From the cell containing the given text, extract its center point as [X, Y] coordinate. 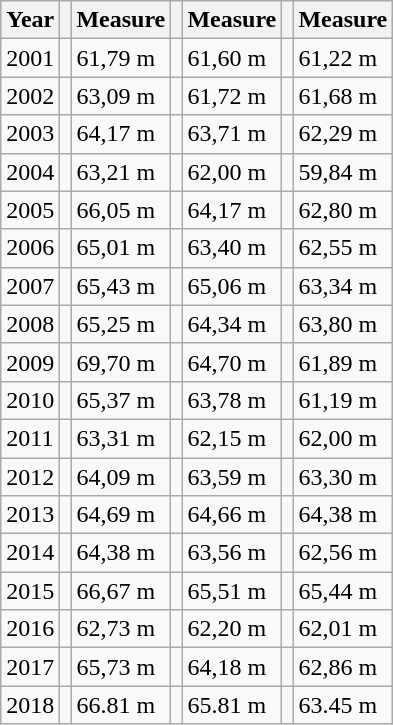
69,70 m [121, 362]
64,34 m [232, 324]
64,09 m [121, 477]
61,19 m [343, 400]
2005 [30, 210]
2017 [30, 667]
63.45 m [343, 705]
64,66 m [232, 515]
2018 [30, 705]
62,80 m [343, 210]
2002 [30, 96]
2012 [30, 477]
62,86 m [343, 667]
2014 [30, 553]
65,43 m [121, 286]
64,70 m [232, 362]
61,89 m [343, 362]
62,20 m [232, 629]
63,78 m [232, 400]
Year [30, 20]
63,40 m [232, 248]
65,44 m [343, 591]
2013 [30, 515]
2011 [30, 438]
64,69 m [121, 515]
65,73 m [121, 667]
63,34 m [343, 286]
2016 [30, 629]
2003 [30, 134]
63,71 m [232, 134]
63,80 m [343, 324]
63,56 m [232, 553]
66,67 m [121, 591]
61,79 m [121, 58]
63,31 m [121, 438]
2015 [30, 591]
62,01 m [343, 629]
62,56 m [343, 553]
2007 [30, 286]
63,09 m [121, 96]
63,21 m [121, 172]
2004 [30, 172]
61,68 m [343, 96]
2006 [30, 248]
61,22 m [343, 58]
66.81 m [121, 705]
59,84 m [343, 172]
65,01 m [121, 248]
65,25 m [121, 324]
66,05 m [121, 210]
62,73 m [121, 629]
65,51 m [232, 591]
65,37 m [121, 400]
63,59 m [232, 477]
2008 [30, 324]
62,15 m [232, 438]
61,60 m [232, 58]
63,30 m [343, 477]
2010 [30, 400]
65.81 m [232, 705]
61,72 m [232, 96]
62,55 m [343, 248]
2009 [30, 362]
64,18 m [232, 667]
65,06 m [232, 286]
2001 [30, 58]
62,29 m [343, 134]
